Locate the cell with the specified text and output its (X, Y) center coordinate. 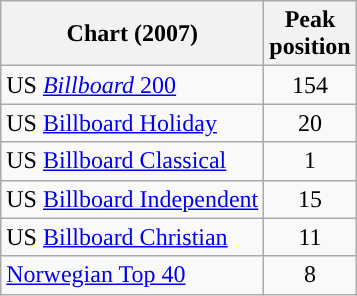
Chart (2007) (132, 34)
11 (310, 237)
1 (310, 161)
US Billboard Christian (132, 237)
US Billboard 200 (132, 85)
Norwegian Top 40 (132, 275)
20 (310, 123)
US Billboard Independent (132, 199)
US Billboard Holiday (132, 123)
15 (310, 199)
154 (310, 85)
8 (310, 275)
US Billboard Classical (132, 161)
Peakposition (310, 34)
